Output the [x, y] coordinate of the center of the cell containing the given text.  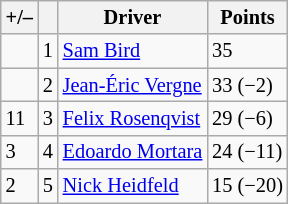
Felix Rosenqvist [133, 118]
35 [248, 51]
15 (−20) [248, 186]
Points [248, 17]
Driver [133, 17]
+/– [20, 17]
33 (−2) [248, 85]
Sam Bird [133, 51]
Jean-Éric Vergne [133, 85]
1 [48, 51]
11 [20, 118]
Nick Heidfeld [133, 186]
24 (−11) [248, 152]
4 [48, 152]
5 [48, 186]
Edoardo Mortara [133, 152]
29 (−6) [248, 118]
